Return (X, Y) of the center of cell containing provided text 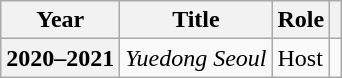
Role (301, 20)
Yuedong Seoul (196, 58)
Title (196, 20)
Year (60, 20)
Host (301, 58)
2020–2021 (60, 58)
